Output the (x, y) coordinate of the center of the cell containing the given text.  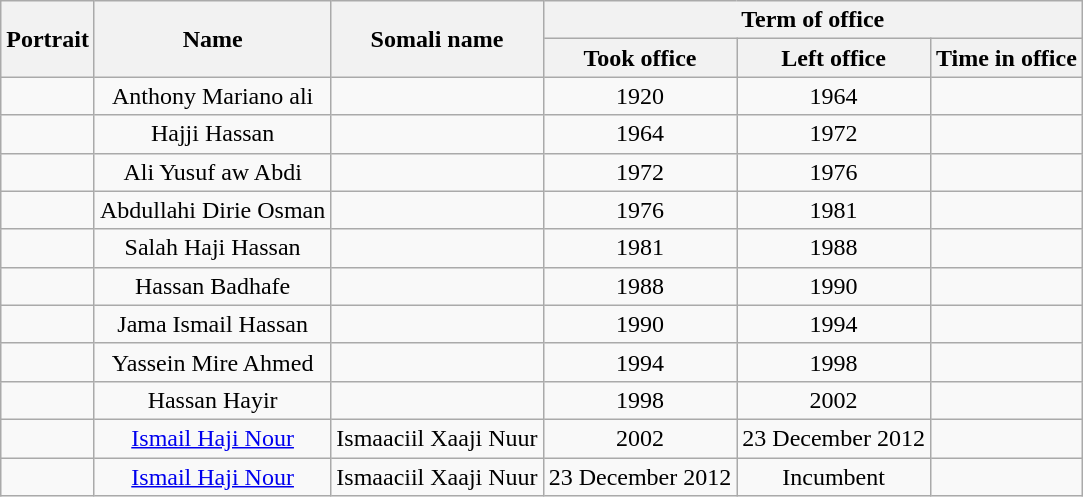
Hajji Hassan (212, 134)
Yassein Mire Ahmed (212, 362)
Salah Haji Hassan (212, 248)
Hassan Hayir (212, 400)
Jama Ismail Hassan (212, 324)
Term of office (812, 20)
Somali name (437, 39)
Took office (640, 58)
Hassan Badhafe (212, 286)
Time in office (1006, 58)
Portrait (48, 39)
Name (212, 39)
Abdullahi Dirie Osman (212, 210)
Left office (834, 58)
Anthony Mariano ali (212, 96)
1920 (640, 96)
Ali Yusuf aw Abdi (212, 172)
Incumbent (834, 477)
